Pinpoint the cell where the given text exists, returning its (x, y) midpoint coordinate. 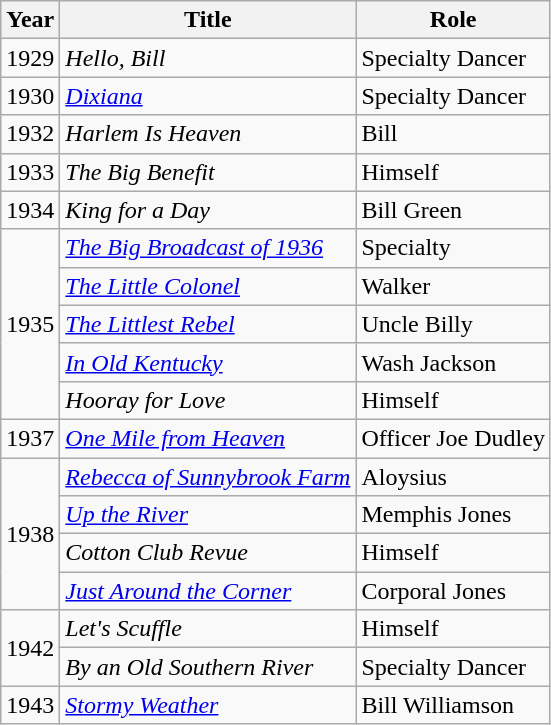
The Big Benefit (208, 172)
Stormy Weather (208, 705)
Corporal Jones (454, 591)
1932 (30, 134)
The Littlest Rebel (208, 324)
Walker (454, 286)
1935 (30, 324)
Hello, Bill (208, 58)
Let's Scuffle (208, 629)
1930 (30, 96)
Title (208, 20)
Cotton Club Revue (208, 553)
1938 (30, 534)
Uncle Billy (454, 324)
Bill Green (454, 210)
King for a Day (208, 210)
Year (30, 20)
Wash Jackson (454, 362)
Bill (454, 134)
Hooray for Love (208, 400)
Just Around the Corner (208, 591)
Aloysius (454, 477)
By an Old Southern River (208, 667)
1943 (30, 705)
Bill Williamson (454, 705)
Memphis Jones (454, 515)
Rebecca of Sunnybrook Farm (208, 477)
In Old Kentucky (208, 362)
Dixiana (208, 96)
1937 (30, 438)
Role (454, 20)
1933 (30, 172)
1929 (30, 58)
Harlem Is Heaven (208, 134)
Specialty (454, 248)
1942 (30, 648)
One Mile from Heaven (208, 438)
The Little Colonel (208, 286)
1934 (30, 210)
Up the River (208, 515)
The Big Broadcast of 1936 (208, 248)
Officer Joe Dudley (454, 438)
